Return (X, Y) of the center of cell containing provided text 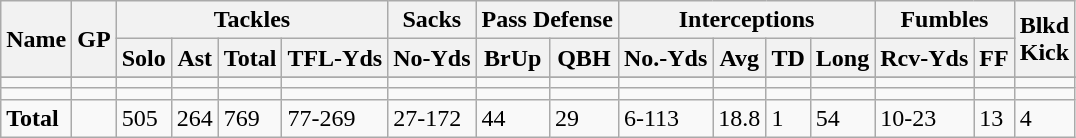
27-172 (432, 118)
No.-Yds (665, 58)
GP (94, 39)
Name (36, 39)
Tackles (252, 20)
Solo (144, 58)
Avg (740, 58)
769 (250, 118)
No-Yds (432, 58)
4 (1044, 118)
29 (584, 118)
6-113 (665, 118)
77-269 (335, 118)
FF (994, 58)
TFL-Yds (335, 58)
BrUp (512, 58)
264 (194, 118)
Pass Defense (547, 20)
QBH (584, 58)
44 (512, 118)
BlkdKick (1044, 39)
505 (144, 118)
18.8 (740, 118)
54 (842, 118)
Interceptions (746, 20)
Sacks (432, 20)
1 (788, 118)
Rcv-Yds (924, 58)
Long (842, 58)
Fumbles (944, 20)
13 (994, 118)
Ast (194, 58)
10-23 (924, 118)
TD (788, 58)
